Provide the [X, Y] coordinate of the cell's center where the given text is located.  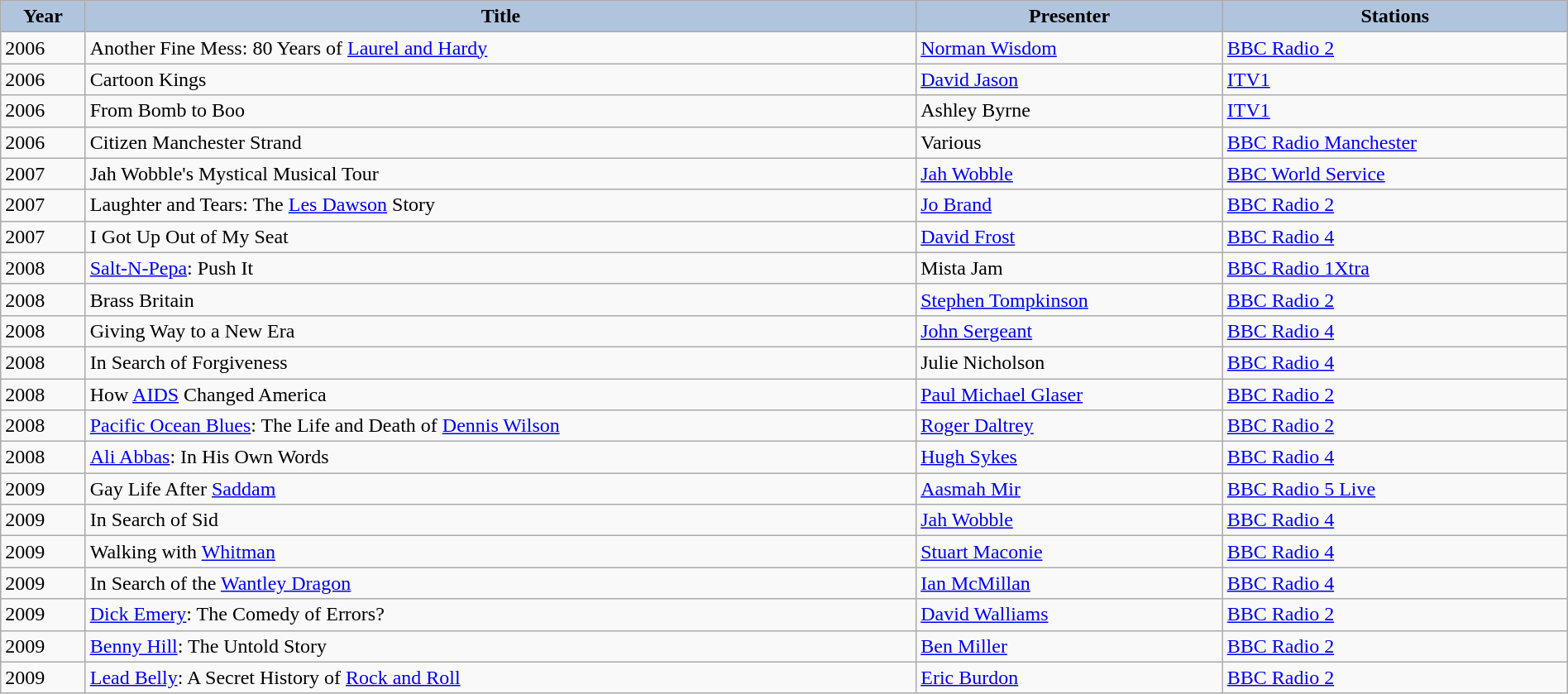
Ali Abbas: In His Own Words [501, 457]
In Search of Forgiveness [501, 362]
David Frost [1070, 237]
Jah Wobble's Mystical Musical Tour [501, 174]
BBC World Service [1394, 174]
Dick Emery: The Comedy of Errors? [501, 615]
Presenter [1070, 17]
Jo Brand [1070, 205]
Benny Hill: The Untold Story [501, 646]
Title [501, 17]
Aasmah Mir [1070, 489]
In Search of the Wantley Dragon [501, 583]
Another Fine Mess: 80 Years of Laurel and Hardy [501, 48]
Mista Jam [1070, 268]
Giving Way to a New Era [501, 331]
David Jason [1070, 79]
In Search of Sid [501, 520]
BBC Radio Manchester [1394, 142]
John Sergeant [1070, 331]
Brass Britain [501, 299]
Cartoon Kings [501, 79]
Eric Burdon [1070, 677]
Roger Daltrey [1070, 426]
Ben Miller [1070, 646]
Paul Michael Glaser [1070, 395]
Lead Belly: A Secret History of Rock and Roll [501, 677]
BBC Radio 1Xtra [1394, 268]
From Bomb to Boo [501, 111]
BBC Radio 5 Live [1394, 489]
Walking with Whitman [501, 552]
Gay Life After Saddam [501, 489]
Salt-N-Pepa: Push It [501, 268]
Stuart Maconie [1070, 552]
Stephen Tompkinson [1070, 299]
Year [43, 17]
Citizen Manchester Strand [501, 142]
Laughter and Tears: The Les Dawson Story [501, 205]
Various [1070, 142]
Pacific Ocean Blues: The Life and Death of Dennis Wilson [501, 426]
How AIDS Changed America [501, 395]
Stations [1394, 17]
I Got Up Out of My Seat [501, 237]
Ian McMillan [1070, 583]
Julie Nicholson [1070, 362]
Hugh Sykes [1070, 457]
Norman Wisdom [1070, 48]
Ashley Byrne [1070, 111]
David Walliams [1070, 615]
